Provide the [X, Y] coordinate of the cell's center where the given text is located.  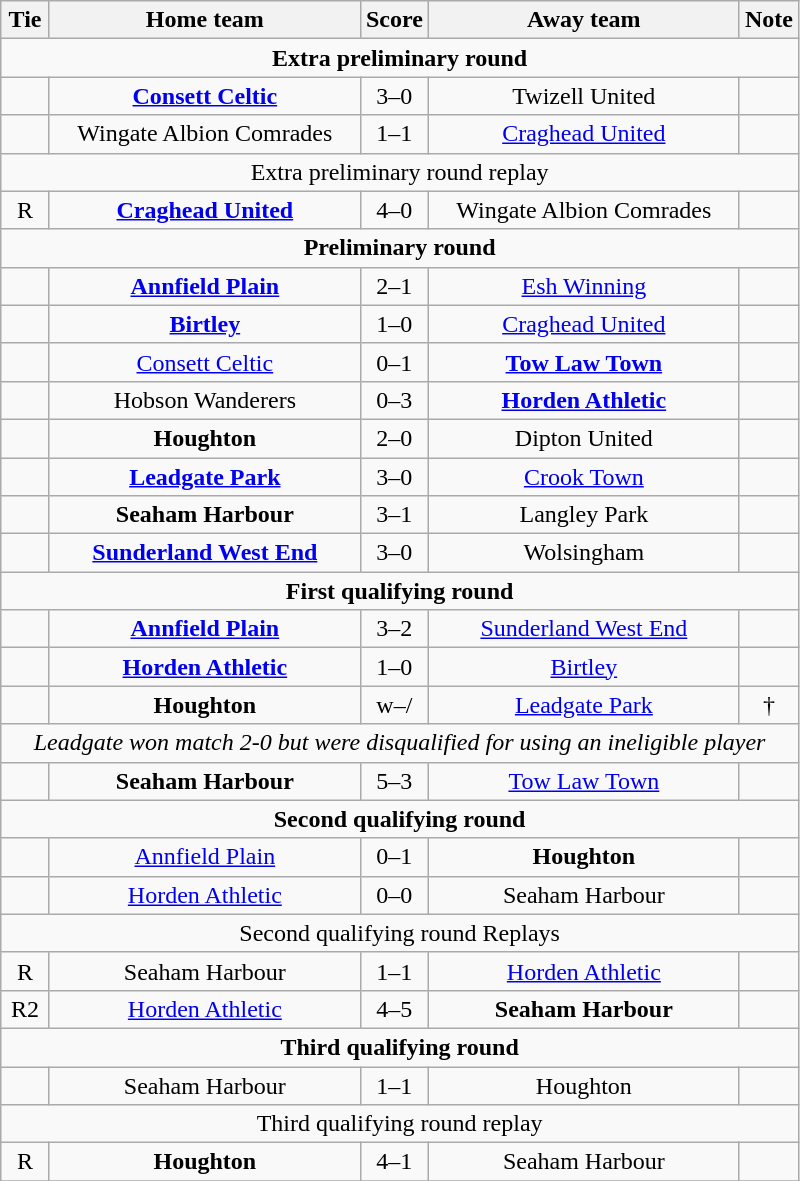
Extra preliminary round replay [400, 172]
Leadgate won match 2-0 but were disqualified for using an ineligible player [400, 743]
w–/ [394, 705]
Note [768, 20]
Home team [204, 20]
Second qualifying round [400, 819]
Tie [26, 20]
† [768, 705]
R2 [26, 1009]
Hobson Wanderers [204, 400]
Langley Park [584, 515]
2–1 [394, 286]
3–1 [394, 515]
Extra preliminary round [400, 58]
Away team [584, 20]
4–5 [394, 1009]
Twizell United [584, 96]
Second qualifying round Replays [400, 933]
Dipton United [584, 438]
0–3 [394, 400]
Esh Winning [584, 286]
Wolsingham [584, 553]
Preliminary round [400, 248]
Third qualifying round replay [400, 1124]
2–0 [394, 438]
Third qualifying round [400, 1047]
First qualifying round [400, 591]
4–1 [394, 1162]
5–3 [394, 781]
Score [394, 20]
4–0 [394, 210]
Crook Town [584, 477]
3–2 [394, 629]
0–0 [394, 895]
